For the text-containing cell, return its midpoint in (x, y) coordinate format. 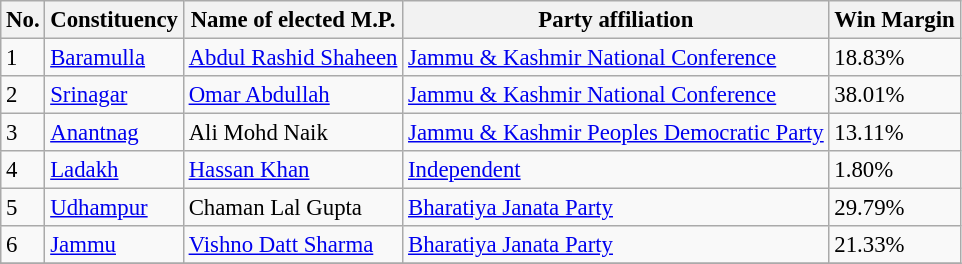
38.01% (894, 95)
Win Margin (894, 20)
Jammu & Kashmir Peoples Democratic Party (616, 133)
Hassan Khan (292, 170)
Vishno Datt Sharma (292, 245)
1 (23, 58)
29.79% (894, 208)
Udhampur (114, 208)
6 (23, 245)
3 (23, 133)
18.83% (894, 58)
Party affiliation (616, 20)
4 (23, 170)
2 (23, 95)
Abdul Rashid Shaheen (292, 58)
Independent (616, 170)
1.80% (894, 170)
5 (23, 208)
Chaman Lal Gupta (292, 208)
21.33% (894, 245)
13.11% (894, 133)
Omar Abdullah (292, 95)
Baramulla (114, 58)
Jammu (114, 245)
Anantnag (114, 133)
Ladakh (114, 170)
Constituency (114, 20)
No. (23, 20)
Ali Mohd Naik (292, 133)
Srinagar (114, 95)
Name of elected M.P. (292, 20)
